Locate the cell with the specified text and output its (X, Y) center coordinate. 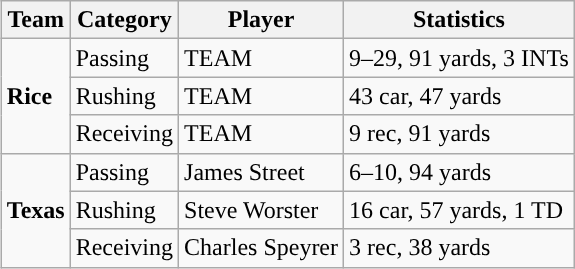
43 car, 47 yards (460, 96)
James Street (262, 172)
9 rec, 91 yards (460, 134)
Charles Speyrer (262, 248)
Category (124, 20)
3 rec, 38 yards (460, 248)
Rice (36, 96)
Steve Worster (262, 210)
Texas (36, 210)
Player (262, 20)
Team (36, 20)
9–29, 91 yards, 3 INTs (460, 58)
6–10, 94 yards (460, 172)
16 car, 57 yards, 1 TD (460, 210)
Statistics (460, 20)
